Detect which cell encompasses the target text, then output its [X, Y] center coordinate. 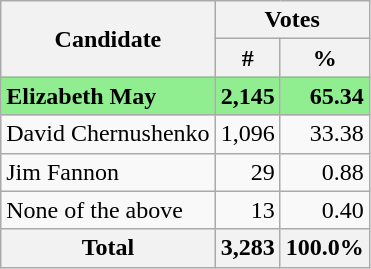
Total [108, 248]
29 [248, 172]
Elizabeth May [108, 96]
100.0% [324, 248]
% [324, 58]
65.34 [324, 96]
Votes [292, 20]
0.88 [324, 172]
Candidate [108, 39]
David Chernushenko [108, 134]
1,096 [248, 134]
2,145 [248, 96]
33.38 [324, 134]
# [248, 58]
13 [248, 210]
None of the above [108, 210]
3,283 [248, 248]
0.40 [324, 210]
Jim Fannon [108, 172]
